Capture the cell that displays the provided text and extract its (X, Y) central coordinate. 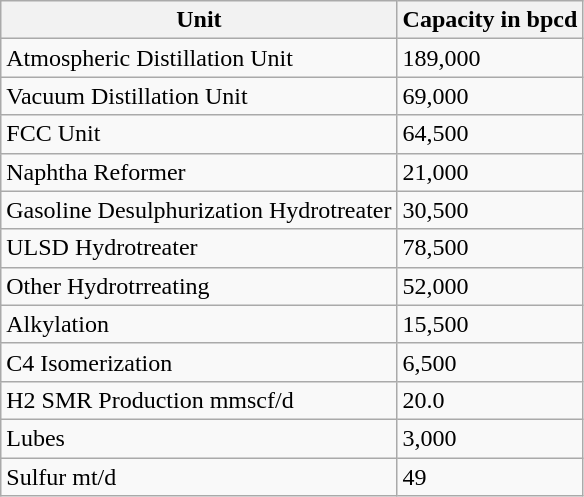
Sulfur mt/d (199, 477)
Unit (199, 20)
Lubes (199, 438)
6,500 (490, 362)
Other Hydrotrreating (199, 286)
30,500 (490, 210)
64,500 (490, 134)
3,000 (490, 438)
189,000 (490, 58)
15,500 (490, 324)
Naphtha Reformer (199, 172)
Alkylation (199, 324)
78,500 (490, 248)
Capacity in bpcd (490, 20)
49 (490, 477)
69,000 (490, 96)
Atmospheric Distillation Unit (199, 58)
C4 Isomerization (199, 362)
20.0 (490, 400)
21,000 (490, 172)
H2 SMR Production mmscf/d (199, 400)
52,000 (490, 286)
Gasoline Desulphurization Hydrotreater (199, 210)
Vacuum Distillation Unit (199, 96)
FCC Unit (199, 134)
ULSD Hydrotreater (199, 248)
